Capture the cell that displays the provided text and extract its [X, Y] central coordinate. 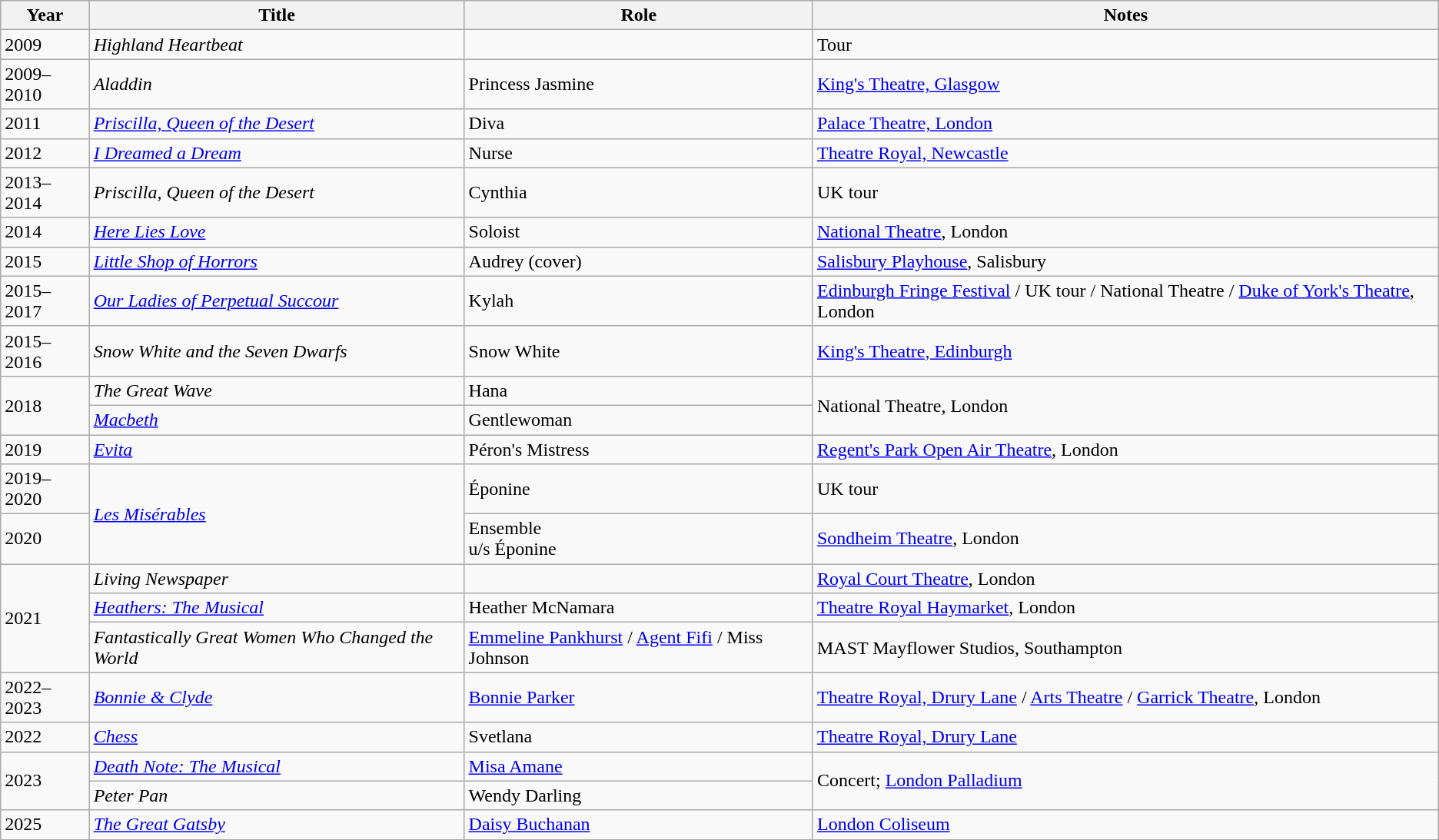
2014 [45, 232]
Highland Heartbeat [277, 45]
2022 [45, 737]
Gentlewoman [638, 420]
2009 [45, 45]
2013–2014 [45, 192]
Theatre Royal Haymarket, London [1125, 608]
Cynthia [638, 192]
Royal Court Theatre, London [1125, 579]
Nurse [638, 153]
Theatre Royal, Drury Lane / Arts Theatre / Garrick Theatre, London [1125, 698]
Hana [638, 390]
Little Shop of Horrors [277, 261]
2022–2023 [45, 698]
2012 [45, 153]
Year [45, 15]
Diva [638, 124]
2020 [45, 540]
2021 [45, 618]
Snow White and the Seven Dwarfs [277, 350]
The Great Gatsby [277, 825]
Notes [1125, 15]
2015–2016 [45, 350]
Fantastically Great Women Who Changed the World [277, 647]
Aladdin [277, 85]
Les Misérables [277, 514]
Misa Amane [638, 766]
Theatre Royal, Drury Lane [1125, 737]
Here Lies Love [277, 232]
Péron's Mistress [638, 450]
Regent's Park Open Air Theatre, London [1125, 450]
Audrey (cover) [638, 261]
Our Ladies of Perpetual Succour [277, 301]
2009–2010 [45, 85]
London Coliseum [1125, 825]
Heather McNamara [638, 608]
King's Theatre, Edinburgh [1125, 350]
Daisy Buchanan [638, 825]
Bonnie Parker [638, 698]
Title [277, 15]
Living Newspaper [277, 579]
Peter Pan [277, 795]
2015 [45, 261]
Concert; London Palladium [1125, 781]
MAST Mayflower Studios, Southampton [1125, 647]
Edinburgh Fringe Festival / UK tour / National Theatre / Duke of York's Theatre, London [1125, 301]
Princess Jasmine [638, 85]
Ensembleu/s Éponine [638, 540]
I Dreamed a Dream [277, 153]
2019–2020 [45, 489]
Palace Theatre, London [1125, 124]
2025 [45, 825]
Bonnie & Clyde [277, 698]
King's Theatre, Glasgow [1125, 85]
Emmeline Pankhurst / Agent Fifi / Miss Johnson [638, 647]
Svetlana [638, 737]
2018 [45, 405]
Macbeth [277, 420]
Chess [277, 737]
2011 [45, 124]
Heathers: The Musical [277, 608]
2015–2017 [45, 301]
Éponine [638, 489]
Tour [1125, 45]
The Great Wave [277, 390]
Salisbury Playhouse, Salisbury [1125, 261]
Sondheim Theatre, London [1125, 540]
Role [638, 15]
Snow White [638, 350]
Kylah [638, 301]
Evita [277, 450]
2023 [45, 781]
Wendy Darling [638, 795]
Theatre Royal, Newcastle [1125, 153]
Death Note: The Musical [277, 766]
2019 [45, 450]
Soloist [638, 232]
